Find where the given text appears and provide that cell's center as (x, y) coordinate. 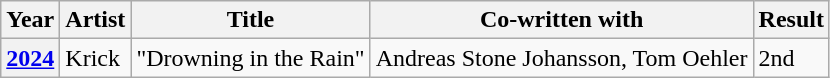
2nd (791, 58)
Artist (96, 20)
"Drowning in the Rain" (250, 58)
2024 (30, 58)
Krick (96, 58)
Year (30, 20)
Result (791, 20)
Title (250, 20)
Andreas Stone Johansson, Tom Oehler (562, 58)
Co-written with (562, 20)
